Output the [X, Y] coordinate of the center of the cell containing the given text.  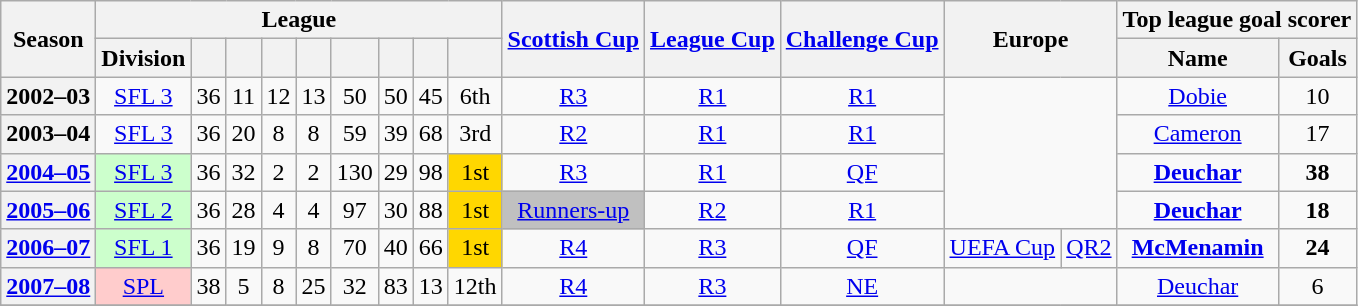
10 [1318, 96]
McMenamin [1198, 248]
UEFA Cup [1002, 248]
Scottish Cup [573, 39]
SPL [144, 286]
39 [396, 134]
17 [1318, 134]
Europe [1030, 39]
Cameron [1198, 134]
League Cup [713, 39]
3rd [475, 134]
18 [1318, 210]
SFL 1 [144, 248]
2006–07 [48, 248]
45 [430, 96]
59 [354, 134]
11 [244, 96]
25 [314, 286]
97 [354, 210]
20 [244, 134]
Name [1198, 58]
70 [354, 248]
6th [475, 96]
Division [144, 58]
2003–04 [48, 134]
2007–08 [48, 286]
5 [244, 286]
130 [354, 172]
30 [396, 210]
40 [396, 248]
12th [475, 286]
98 [430, 172]
6 [1318, 286]
83 [396, 286]
66 [430, 248]
68 [430, 134]
Season [48, 39]
88 [430, 210]
19 [244, 248]
League [299, 20]
Challenge Cup [862, 39]
24 [1318, 248]
2004–05 [48, 172]
9 [278, 248]
2002–03 [48, 96]
SFL 2 [144, 210]
29 [396, 172]
Top league goal scorer [1237, 20]
NE [862, 286]
QR2 [1089, 248]
Goals [1318, 58]
28 [244, 210]
12 [278, 96]
Runners-up [573, 210]
Dobie [1198, 96]
2005–06 [48, 210]
